Provide the [x, y] coordinate of the cell's center where the given text is located.  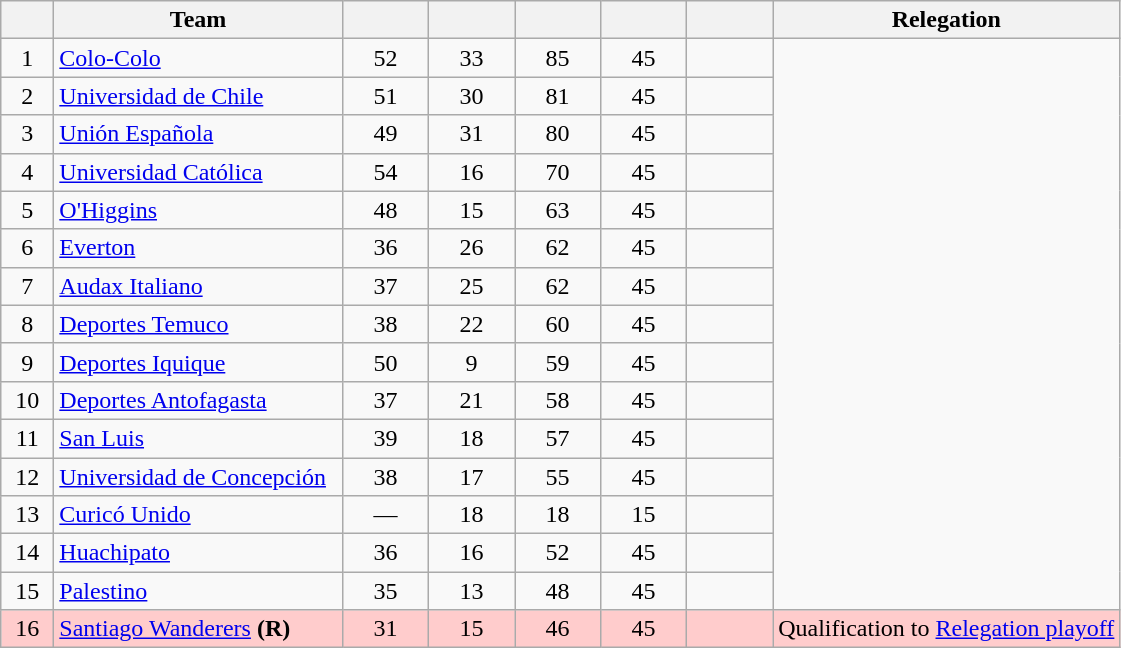
21 [471, 400]
8 [28, 324]
O'Higgins [198, 210]
Universidad Católica [198, 172]
26 [471, 248]
59 [557, 362]
7 [28, 286]
Everton [198, 248]
Qualification to Relegation playoff [946, 629]
81 [557, 96]
30 [471, 96]
58 [557, 400]
17 [471, 477]
49 [385, 134]
25 [471, 286]
2 [28, 96]
10 [28, 400]
5 [28, 210]
4 [28, 172]
Curicó Unido [198, 515]
50 [385, 362]
Palestino [198, 591]
San Luis [198, 438]
— [385, 515]
39 [385, 438]
12 [28, 477]
Huachipato [198, 553]
11 [28, 438]
Colo-Colo [198, 58]
35 [385, 591]
85 [557, 58]
63 [557, 210]
Deportes Antofagasta [198, 400]
57 [557, 438]
46 [557, 629]
22 [471, 324]
51 [385, 96]
Universidad de Chile [198, 96]
3 [28, 134]
70 [557, 172]
55 [557, 477]
Team [198, 20]
Universidad de Concepción [198, 477]
Santiago Wanderers (R) [198, 629]
1 [28, 58]
60 [557, 324]
6 [28, 248]
Deportes Iquique [198, 362]
33 [471, 58]
Unión Española [198, 134]
Audax Italiano [198, 286]
14 [28, 553]
54 [385, 172]
Deportes Temuco [198, 324]
Relegation [946, 20]
80 [557, 134]
